Return [x, y] of the center of cell containing provided text 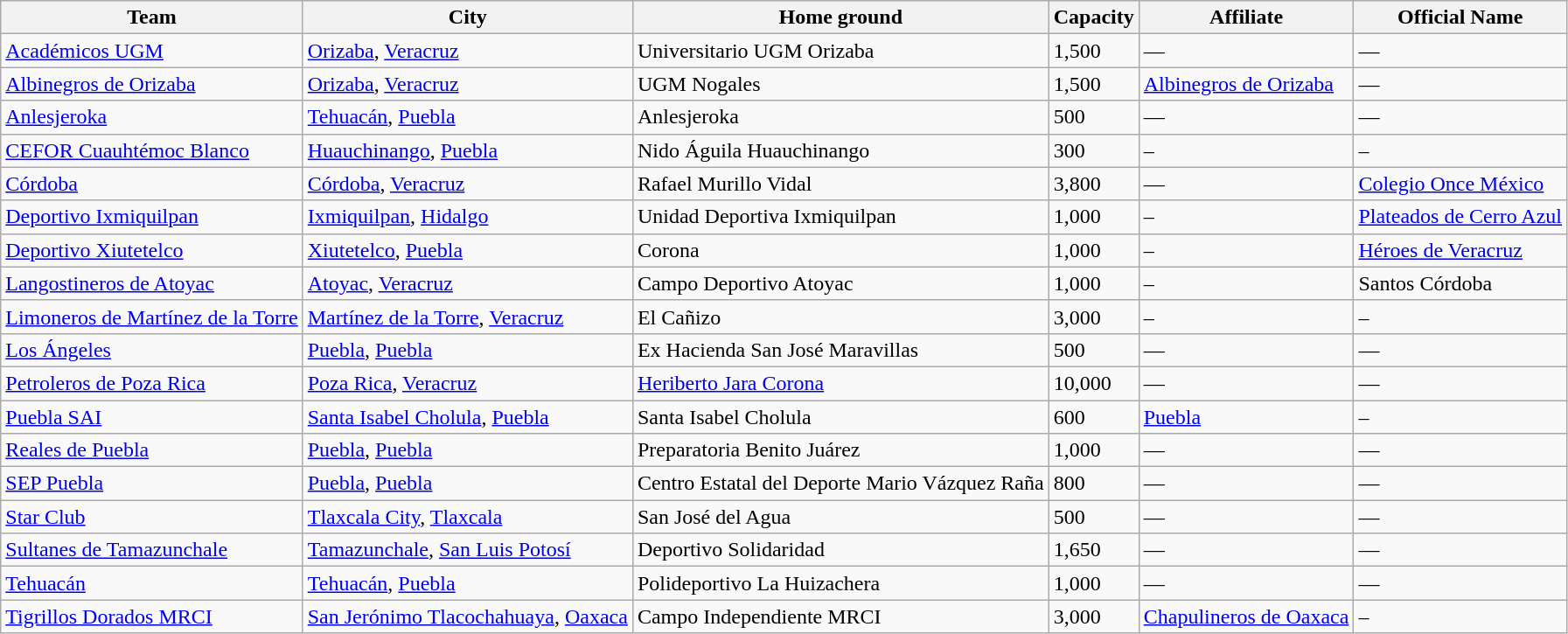
Atoyac, Veracruz [467, 283]
CEFOR Cuauhtémoc Blanco [152, 150]
1,650 [1093, 550]
Home ground [840, 17]
Héroes de Veracruz [1460, 250]
San José del Agua [840, 517]
Nido Águila Huauchinango [840, 150]
Heriberto Jara Corona [840, 383]
Centro Estatal del Deporte Mario Vázquez Raña [840, 484]
Capacity [1093, 17]
Poza Rica, Veracruz [467, 383]
Limoneros de Martínez de la Torre [152, 317]
Unidad Deportiva Ixmiquilpan [840, 217]
Chapulineros de Oaxaca [1246, 617]
Martínez de la Torre, Veracruz [467, 317]
Tlaxcala City, Tlaxcala [467, 517]
Puebla SAI [152, 417]
Preparatoria Benito Juárez [840, 450]
Ex Hacienda San José Maravillas [840, 350]
Córdoba, Veracruz [467, 184]
Langostineros de Atoyac [152, 283]
Académicos UGM [152, 51]
10,000 [1093, 383]
Plateados de Cerro Azul [1460, 217]
Córdoba [152, 184]
Star Club [152, 517]
Rafael Murillo Vidal [840, 184]
Campo Independiente MRCI [840, 617]
Campo Deportivo Atoyac [840, 283]
600 [1093, 417]
SEP Puebla [152, 484]
Team [152, 17]
Deportivo Ixmiquilpan [152, 217]
Los Ángeles [152, 350]
Huauchinango, Puebla [467, 150]
Official Name [1460, 17]
El Cañizo [840, 317]
Polideportivo La Huizachera [840, 583]
3,800 [1093, 184]
Universitario UGM Orizaba [840, 51]
Deportivo Solidaridad [840, 550]
Sultanes de Tamazunchale [152, 550]
800 [1093, 484]
300 [1093, 150]
Petroleros de Poza Rica [152, 383]
Santa Isabel Cholula, Puebla [467, 417]
Tehuacán [152, 583]
Tamazunchale, San Luis Potosí [467, 550]
Santos Córdoba [1460, 283]
Puebla [1246, 417]
San Jerónimo Tlacochahuaya, Oaxaca [467, 617]
Santa Isabel Cholula [840, 417]
Affiliate [1246, 17]
Ixmiquilpan, Hidalgo [467, 217]
Tigrillos Dorados MRCI [152, 617]
Xiutetelco, Puebla [467, 250]
Corona [840, 250]
Deportivo Xiutetelco [152, 250]
City [467, 17]
Colegio Once México [1460, 184]
Reales de Puebla [152, 450]
UGM Nogales [840, 84]
